Return [X, Y] of the center of cell containing provided text 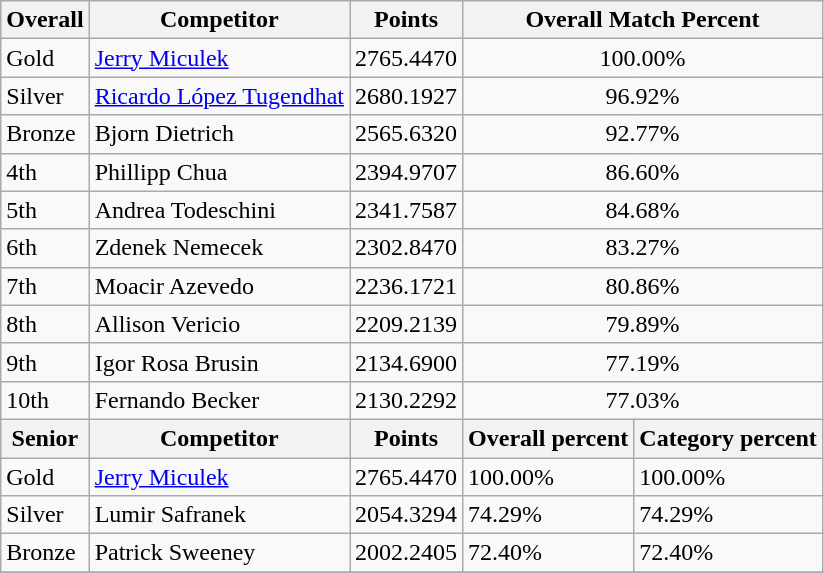
2002.2405 [406, 553]
2236.1721 [406, 286]
Overall percent [548, 438]
Overall Match Percent [643, 20]
2565.6320 [406, 134]
84.68% [643, 210]
Phillipp Chua [219, 172]
5th [45, 210]
Senior [45, 438]
Patrick Sweeney [219, 553]
Andrea Todeschini [219, 210]
Fernando Becker [219, 400]
Igor Rosa Brusin [219, 362]
2130.2292 [406, 400]
2302.8470 [406, 248]
77.03% [643, 400]
2054.3294 [406, 515]
77.19% [643, 362]
2394.9707 [406, 172]
Bjorn Dietrich [219, 134]
Lumir Safranek [219, 515]
80.86% [643, 286]
92.77% [643, 134]
2134.6900 [406, 362]
8th [45, 324]
Category percent [728, 438]
Allison Vericio [219, 324]
4th [45, 172]
83.27% [643, 248]
Ricardo López Tugendhat [219, 96]
10th [45, 400]
86.60% [643, 172]
Moacir Azevedo [219, 286]
Overall [45, 20]
2209.2139 [406, 324]
96.92% [643, 96]
7th [45, 286]
Zdenek Nemecek [219, 248]
6th [45, 248]
2341.7587 [406, 210]
9th [45, 362]
79.89% [643, 324]
2680.1927 [406, 96]
